Identify which cell holds the provided text, then report its [x, y] central coordinate. 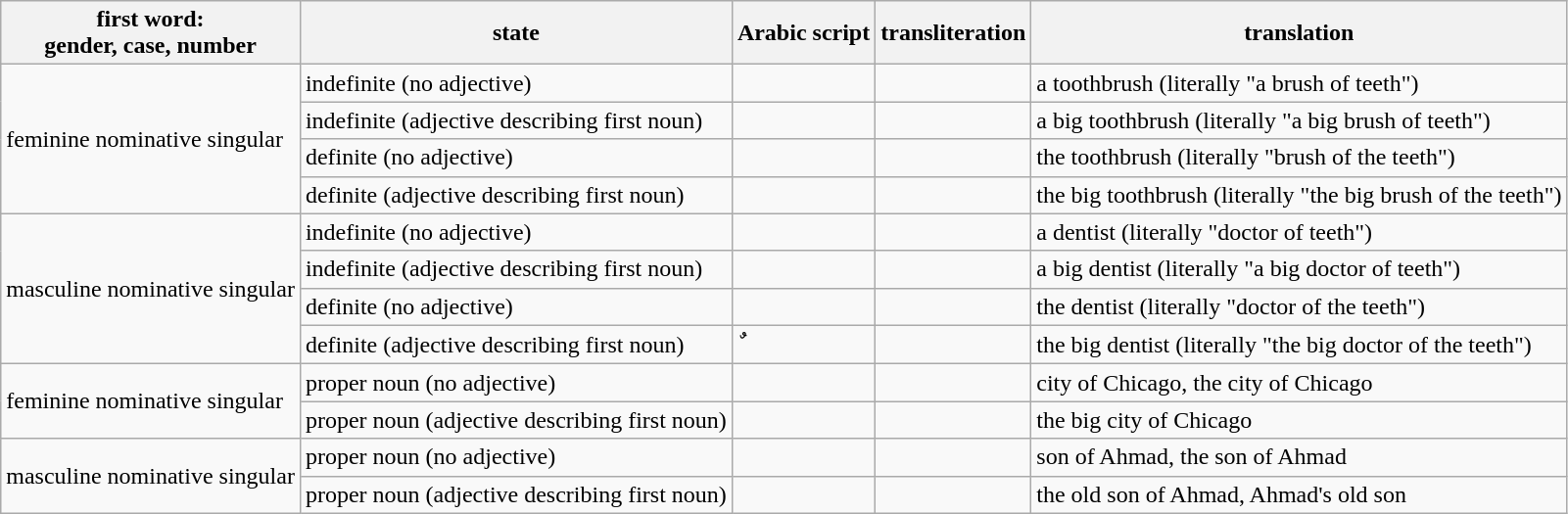
the dentist (literally "doctor of the teeth") [1299, 306]
ٌ [803, 345]
city of Chicago, the city of Chicago [1299, 383]
transliteration [954, 33]
a big dentist (literally "a big doctor of teeth") [1299, 269]
translation [1299, 33]
the big city of Chicago [1299, 420]
a dentist (literally "doctor of teeth") [1299, 232]
the big toothbrush (literally "the big brush of the teeth") [1299, 195]
a big toothbrush (literally "a big brush of teeth") [1299, 120]
a toothbrush (literally "a brush of teeth") [1299, 83]
the old son of Ahmad, Ahmad's old son [1299, 494]
son of Ahmad, the son of Ahmad [1299, 457]
the toothbrush (literally "brush of the teeth") [1299, 158]
state [515, 33]
the big dentist (literally "the big doctor of the teeth") [1299, 345]
Arabic script [803, 33]
first word:gender, case, number [151, 33]
